Pinpoint the cell where the given text exists, returning its (x, y) midpoint coordinate. 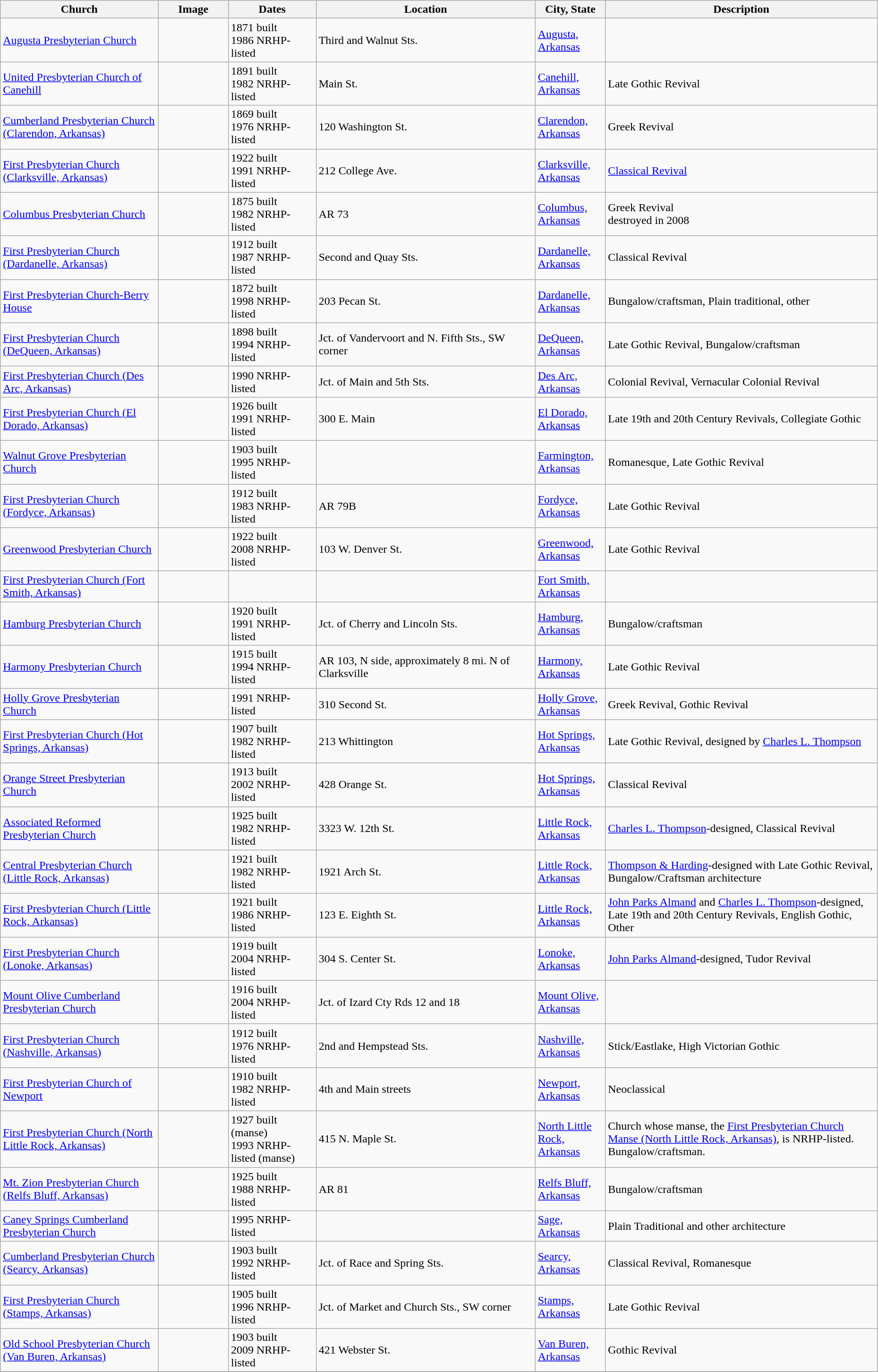
1903 built2009 NRHP-listed (272, 1350)
1907 built1982 NRHP-listed (272, 741)
310 Second St. (426, 704)
1915 built1994 NRHP-listed (272, 667)
123 E. Eighth St. (426, 915)
1872 built1998 NRHP-listed (272, 301)
Colonial Revival, Vernacular Colonial Revival (742, 382)
Plain Traditional and other architecture (742, 1226)
Harmony, Arkansas (571, 667)
1925 built1982 NRHP-listed (272, 828)
120 Washington St. (426, 127)
Stamps, Arkansas (571, 1307)
1925 built1988 NRHP-listed (272, 1189)
Central Presbyterian Church (Little Rock, Arkansas) (79, 872)
Clarksville, Arkansas (571, 171)
Jct. of Cherry and Lincoln Sts. (426, 624)
Mt. Zion Presbyterian Church (Relfs Bluff, Arkansas) (79, 1189)
Cumberland Presbyterian Church (Clarendon, Arkansas) (79, 127)
1919 built2004 NRHP-listed (272, 959)
Jct. of Izard Cty Rds 12 and 18 (426, 1002)
Fordyce, Arkansas (571, 506)
Neoclassical (742, 1089)
1869 built1976 NRHP-listed (272, 127)
Late Gothic Revival, Bungalow/craftsman (742, 344)
Greek Revival, Gothic Revival (742, 704)
AR 73 (426, 214)
Newport, Arkansas (571, 1089)
First Presbyterian Church (Dardanelle, Arkansas) (79, 257)
Mount Olive, Arkansas (571, 1002)
1990 NRHP-listed (272, 382)
North Little Rock, Arkansas (571, 1139)
John Parks Almand-designed, Tudor Revival (742, 959)
Jct. of Race and Spring Sts. (426, 1263)
Van Buren, Arkansas (571, 1350)
212 College Ave. (426, 171)
Cumberland Presbyterian Church (Searcy, Arkansas) (79, 1263)
Nashville, Arkansas (571, 1046)
213 Whittington (426, 741)
Orange Street Presbyterian Church (79, 785)
Third and Walnut Sts. (426, 40)
1912 built1983 NRHP-listed (272, 506)
Holly Grove Presbyterian Church (79, 704)
Augusta, Arkansas (571, 40)
1927 built (manse)1993 NRHP-listed (manse) (272, 1139)
Greek Revival (742, 127)
First Presbyterian Church (Lonoke, Arkansas) (79, 959)
1871 built1986 NRHP-listed (272, 40)
Main St. (426, 84)
Jct. of Vandervoort and N. Fifth Sts., SW corner (426, 344)
Hamburg Presbyterian Church (79, 624)
1891 built1982 NRHP-listed (272, 84)
Farmington, Arkansas (571, 462)
First Presbyterian Church (Nashville, Arkansas) (79, 1046)
304 S. Center St. (426, 959)
1903 built1992 NRHP-listed (272, 1263)
Description (742, 9)
First Presbyterian Church (Fordyce, Arkansas) (79, 506)
Columbus Presbyterian Church (79, 214)
Clarendon, Arkansas (571, 127)
1912 built1987 NRHP-listed (272, 257)
First Presbyterian Church (El Dorado, Arkansas) (79, 419)
3323 W. 12th St. (426, 828)
Fort Smith, Arkansas (571, 587)
Hamburg, Arkansas (571, 624)
1898 built1994 NRHP-listed (272, 344)
Harmony Presbyterian Church (79, 667)
Canehill, Arkansas (571, 84)
Classical Revival, Romanesque (742, 1263)
1921 built1986 NRHP-listed (272, 915)
1921 built1982 NRHP-listed (272, 872)
1921 Arch St. (426, 872)
Charles L. Thompson-designed, Classical Revival (742, 828)
Romanesque, Late Gothic Revival (742, 462)
First Presbyterian Church (Stamps, Arkansas) (79, 1307)
428 Orange St. (426, 785)
Columbus, Arkansas (571, 214)
First Presbyterian Church (Clarksville, Arkansas) (79, 171)
First Presbyterian Church (Fort Smith, Arkansas) (79, 587)
Image (194, 9)
AR 81 (426, 1189)
Dates (272, 9)
Greek Revival destroyed in 2008 (742, 214)
Walnut Grove Presbyterian Church (79, 462)
1912 built1976 NRHP-listed (272, 1046)
1875 built1982 NRHP-listed (272, 214)
First Presbyterian Church (North Little Rock, Arkansas) (79, 1139)
Augusta Presbyterian Church (79, 40)
1995 NRHP-listed (272, 1226)
Thompson & Harding-designed with Late Gothic Revival, Bungalow/Craftsman architecture (742, 872)
El Dorado, Arkansas (571, 419)
1922 built2008 NRHP-listed (272, 549)
Church whose manse, the First Presbyterian Church Manse (North Little Rock, Arkansas), is NRHP-listed. Bungalow/craftsman. (742, 1139)
Searcy, Arkansas (571, 1263)
Caney Springs Cumberland Presbyterian Church (79, 1226)
1920 built1991 NRHP-listed (272, 624)
1991 NRHP-listed (272, 704)
203 Pecan St. (426, 301)
First Presbyterian Church (Des Arc, Arkansas) (79, 382)
Old School Presbyterian Church (Van Buren, Arkansas) (79, 1350)
City, State (571, 9)
103 W. Denver St. (426, 549)
John Parks Almand and Charles L. Thompson-designed, Late 19th and 20th Century Revivals, English Gothic, Other (742, 915)
Late Gothic Revival, designed by Charles L. Thompson (742, 741)
Greenwood, Arkansas (571, 549)
1926 built1991 NRHP-listed (272, 419)
First Presbyterian Church (Little Rock, Arkansas) (79, 915)
1913 built2002 NRHP-listed (272, 785)
AR 103, N side, approximately 8 mi. N of Clarksville (426, 667)
Bungalow/craftsman, Plain traditional, other (742, 301)
Sage, Arkansas (571, 1226)
United Presbyterian Church of Canehill (79, 84)
DeQueen, Arkansas (571, 344)
Lonoke, Arkansas (571, 959)
415 N. Maple St. (426, 1139)
1922 built1991 NRHP-listed (272, 171)
Jct. of Market and Church Sts., SW corner (426, 1307)
First Presbyterian Church (DeQueen, Arkansas) (79, 344)
421 Webster St. (426, 1350)
4th and Main streets (426, 1089)
2nd and Hempstead Sts. (426, 1046)
Associated Reformed Presbyterian Church (79, 828)
Stick/Eastlake, High Victorian Gothic (742, 1046)
First Presbyterian Church-Berry House (79, 301)
1910 built1982 NRHP-listed (272, 1089)
Jct. of Main and 5th Sts. (426, 382)
Location (426, 9)
Late 19th and 20th Century Revivals, Collegiate Gothic (742, 419)
First Presbyterian Church of Newport (79, 1089)
Mount Olive Cumberland Presbyterian Church (79, 1002)
Des Arc, Arkansas (571, 382)
Relfs Bluff, Arkansas (571, 1189)
Greenwood Presbyterian Church (79, 549)
1903 built1995 NRHP-listed (272, 462)
Gothic Revival (742, 1350)
1905 built1996 NRHP-listed (272, 1307)
Church (79, 9)
300 E. Main (426, 419)
First Presbyterian Church (Hot Springs, Arkansas) (79, 741)
Second and Quay Sts. (426, 257)
AR 79B (426, 506)
Holly Grove, Arkansas (571, 704)
1916 built2004 NRHP-listed (272, 1002)
